Determine the [x, y] coordinate at the center of the cell enclosing the given text.  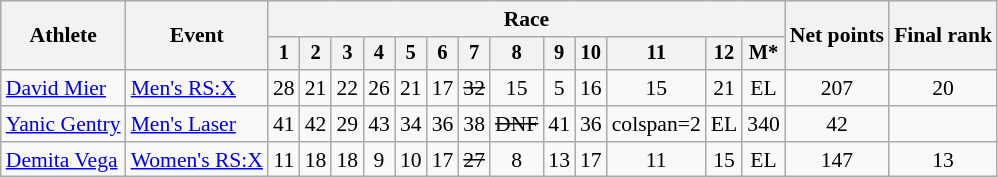
Net points [837, 36]
32 [474, 88]
12 [724, 54]
17 [443, 88]
22 [347, 88]
29 [347, 124]
20 [943, 88]
Race [526, 19]
Event [197, 36]
9 [559, 54]
colspan=2 [656, 124]
4 [379, 54]
207 [837, 88]
Yanic Gentry [64, 124]
David Mier [64, 88]
10 [591, 54]
340 [764, 124]
28 [284, 88]
Athlete [64, 36]
DNF [516, 124]
38 [474, 124]
Men's RS:X [197, 88]
26 [379, 88]
3 [347, 54]
34 [411, 124]
11 [656, 54]
Men's Laser [197, 124]
1 [284, 54]
7 [474, 54]
M* [764, 54]
16 [591, 88]
6 [443, 54]
2 [316, 54]
8 [516, 54]
Final rank [943, 36]
43 [379, 124]
